Capture the cell that displays the provided text and extract its (x, y) central coordinate. 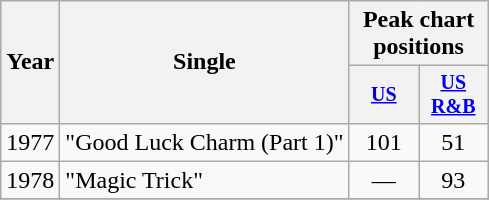
101 (384, 142)
Year (30, 62)
93 (454, 180)
1977 (30, 142)
51 (454, 142)
"Magic Trick" (204, 180)
"Good Luck Charm (Part 1)" (204, 142)
Single (204, 62)
Peak chart positions (418, 34)
— (384, 180)
USR&B (454, 94)
1978 (30, 180)
US (384, 94)
